Return (X, Y) of the center of cell containing provided text 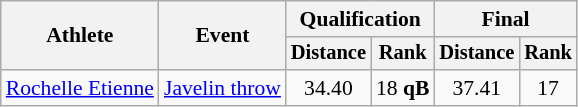
Javelin throw (222, 88)
18 qB (403, 88)
17 (548, 88)
37.41 (476, 88)
Rochelle Etienne (80, 88)
Athlete (80, 36)
Qualification (360, 19)
Final (505, 19)
Event (222, 36)
34.40 (328, 88)
